Output the (x, y) coordinate of the center of the cell containing the given text.  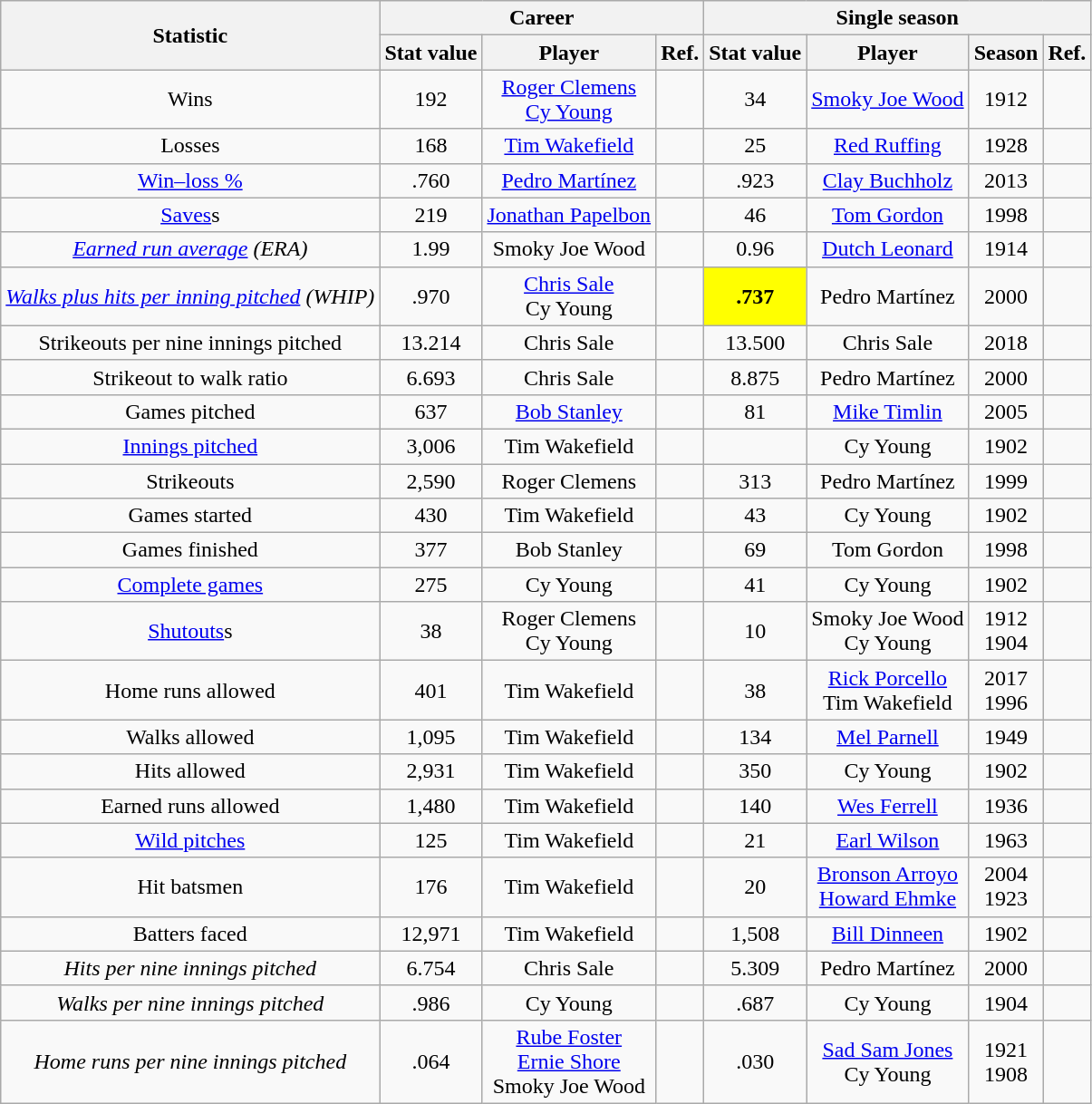
275 (431, 585)
1963 (1006, 840)
Single season (897, 18)
1999 (1006, 481)
140 (756, 806)
10 (756, 631)
Earned run average (ERA) (190, 249)
Rube FosterErnie ShoreSmoky Joe Wood (569, 1061)
0.96 (756, 249)
.030 (756, 1061)
Games started (190, 516)
.687 (756, 1002)
219 (431, 215)
1.99 (431, 249)
69 (756, 550)
Chris SaleCy Young (569, 295)
2013 (1006, 180)
.986 (431, 1002)
Mel Parnell (888, 737)
Complete games (190, 585)
21 (756, 840)
Red Ruffing (888, 146)
Walks per nine innings pitched (190, 1002)
Strikeouts per nine innings pitched (190, 343)
377 (431, 550)
Earned runs allowed (190, 806)
46 (756, 215)
12,971 (431, 934)
6.693 (431, 377)
41 (756, 585)
637 (431, 412)
Jonathan Papelbon (569, 215)
1949 (1006, 737)
401 (431, 691)
Rick PorcelloTim Wakefield (888, 691)
Wes Ferrell (888, 806)
350 (756, 771)
168 (431, 146)
Win–loss % (190, 180)
Hits allowed (190, 771)
134 (756, 737)
1936 (1006, 806)
25 (756, 146)
19211908 (1006, 1061)
5.309 (756, 968)
.064 (431, 1061)
2005 (1006, 412)
Clay Buchholz (888, 180)
Hits per nine innings pitched (190, 968)
1904 (1006, 1002)
430 (431, 516)
2,931 (431, 771)
Smoky Joe WoodCy Young (888, 631)
Walks plus hits per inning pitched (WHIP) (190, 295)
1914 (1006, 249)
176 (431, 886)
Roger Clemens Cy Young (569, 100)
Roger ClemensCy Young (569, 631)
2018 (1006, 343)
.923 (756, 180)
Savess (190, 215)
Earl Wilson (888, 840)
Sad Sam JonesCy Young (888, 1061)
Wild pitches (190, 840)
20041923 (1006, 886)
Innings pitched (190, 446)
Batters faced (190, 934)
Hit batsmen (190, 886)
1,480 (431, 806)
Dutch Leonard (888, 249)
Strikeouts (190, 481)
20171996 (1006, 691)
Home runs per nine innings pitched (190, 1061)
Roger Clemens (569, 481)
Season (1006, 53)
13.500 (756, 343)
2,590 (431, 481)
313 (756, 481)
Mike Timlin (888, 412)
125 (431, 840)
Walks allowed (190, 737)
.737 (756, 295)
81 (756, 412)
3,006 (431, 446)
Strikeout to walk ratio (190, 377)
Home runs allowed (190, 691)
34 (756, 100)
Shutoutss (190, 631)
Games finished (190, 550)
Wins (190, 100)
.970 (431, 295)
6.754 (431, 968)
Losses (190, 146)
43 (756, 516)
Games pitched (190, 412)
1,508 (756, 934)
1928 (1006, 146)
Bronson ArroyoHoward Ehmke (888, 886)
8.875 (756, 377)
.760 (431, 180)
Statistic (190, 35)
19121904 (1006, 631)
1912 (1006, 100)
20 (756, 886)
192 (431, 100)
13.214 (431, 343)
Bill Dinneen (888, 934)
1,095 (431, 737)
Career (542, 18)
